Locate the cell with the specified text and output its [x, y] center coordinate. 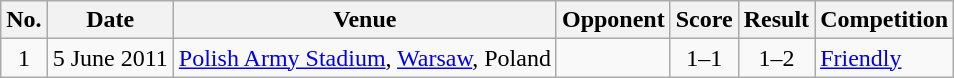
Score [704, 20]
Venue [364, 20]
Friendly [884, 58]
1–1 [704, 58]
1–2 [776, 58]
No. [24, 20]
Competition [884, 20]
Polish Army Stadium, Warsaw, Poland [364, 58]
5 June 2011 [110, 58]
Result [776, 20]
Opponent [613, 20]
1 [24, 58]
Date [110, 20]
